From the cell containing the given text, extract its center point as [X, Y] coordinate. 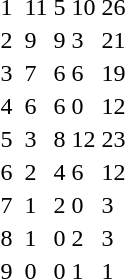
7 [36, 73]
8 [60, 139]
12 [84, 139]
4 [60, 172]
